For the text-containing cell, return its midpoint in [x, y] coordinate format. 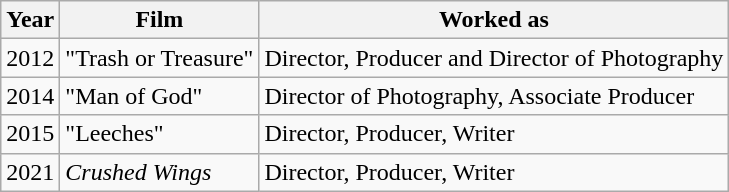
"Trash or Treasure" [160, 58]
"Leeches" [160, 134]
Worked as [494, 20]
Director of Photography, Associate Producer [494, 96]
2015 [30, 134]
2014 [30, 96]
Crushed Wings [160, 172]
2021 [30, 172]
Director, Producer and Director of Photography [494, 58]
"Man of God" [160, 96]
Film [160, 20]
Year [30, 20]
2012 [30, 58]
